Return (x, y) of the center of cell containing provided text 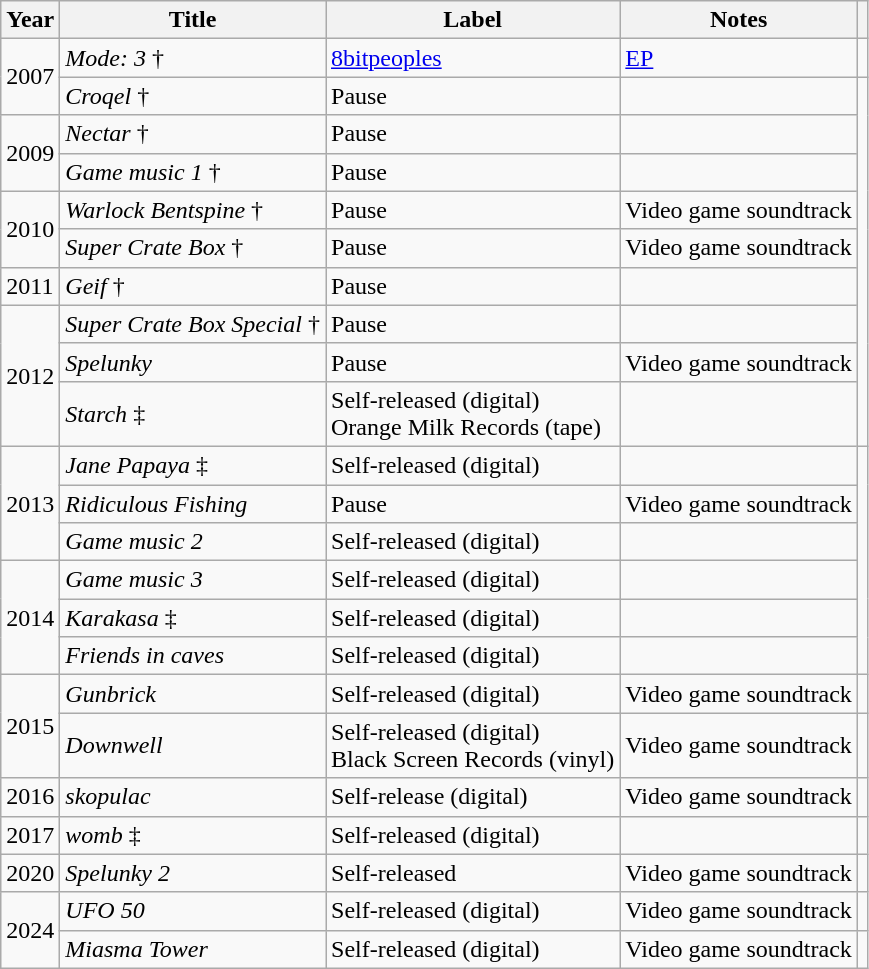
2014 (30, 618)
2009 (30, 153)
Spelunky 2 (193, 873)
Game music 1 † (193, 172)
Super Crate Box † (193, 248)
Self-released (digital)Orange Milk Records (tape) (473, 414)
Label (473, 20)
Warlock Bentspine † (193, 210)
Self-released (473, 873)
Ridiculous Fishing (193, 503)
2011 (30, 286)
2012 (30, 376)
Gunbrick (193, 694)
8bitpeoples (473, 58)
2016 (30, 797)
2007 (30, 77)
EP (739, 58)
2020 (30, 873)
Nectar † (193, 134)
2015 (30, 726)
2013 (30, 503)
Friends in caves (193, 656)
Year (30, 20)
Self-released (digital)Black Screen Records (vinyl) (473, 746)
womb ‡ (193, 835)
Miasma Tower (193, 949)
2024 (30, 930)
skopulac (193, 797)
Game music 3 (193, 580)
2010 (30, 229)
Geif † (193, 286)
UFO 50 (193, 911)
Mode: 3 † (193, 58)
Karakasa ‡ (193, 618)
Downwell (193, 746)
2017 (30, 835)
Game music 2 (193, 542)
Super Crate Box Special † (193, 324)
Self-release (digital) (473, 797)
Title (193, 20)
Starch ‡ (193, 414)
Spelunky (193, 362)
Notes (739, 20)
Croqel † (193, 96)
Jane Papaya ‡ (193, 465)
